Find where the given text appears and provide that cell's center as [x, y] coordinate. 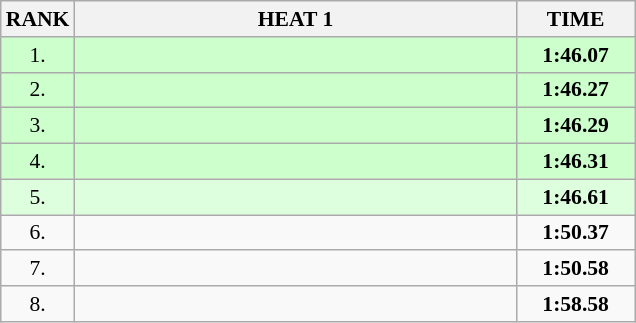
4. [38, 162]
1:46.29 [576, 126]
1. [38, 55]
1:46.61 [576, 197]
1:46.27 [576, 90]
6. [38, 233]
2. [38, 90]
8. [38, 304]
1:46.31 [576, 162]
7. [38, 269]
5. [38, 197]
1:46.07 [576, 55]
RANK [38, 19]
1:50.58 [576, 269]
1:50.37 [576, 233]
3. [38, 126]
1:58.58 [576, 304]
HEAT 1 [295, 19]
TIME [576, 19]
